Locate the cell with the specified text and output its (x, y) center coordinate. 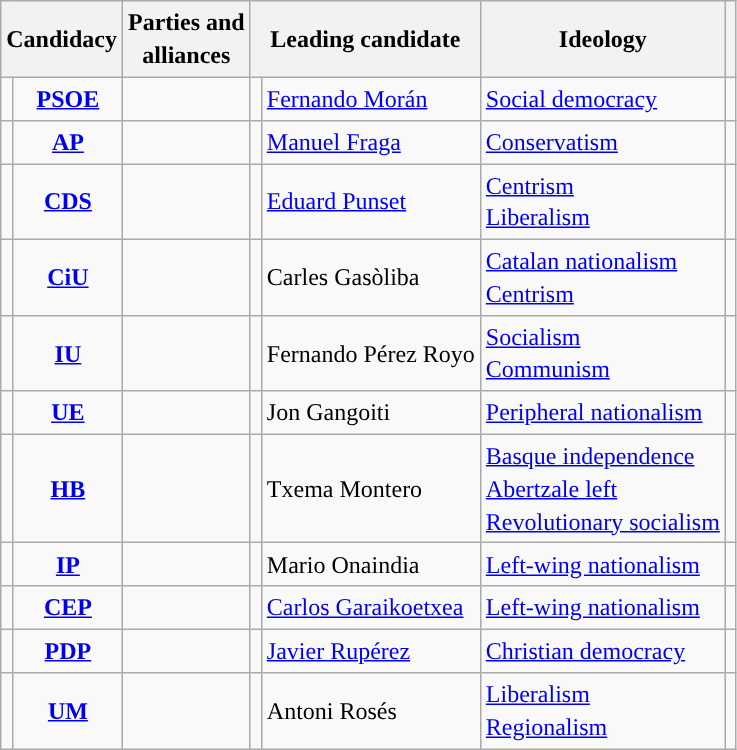
Peripheral nationalism (602, 412)
Txema Montero (370, 488)
CDS (68, 202)
IU (68, 353)
Antoni Rosés (370, 711)
UM (68, 711)
Carlos Garaikoetxea (370, 608)
Manuel Fraga (370, 142)
Social democracy (602, 98)
LiberalismRegionalism (602, 711)
Christian democracy (602, 652)
Basque independenceAbertzale leftRevolutionary socialism (602, 488)
SocialismCommunism (602, 353)
AP (68, 142)
Leading candidate (365, 39)
UE (68, 412)
Eduard Punset (370, 202)
Ideology (602, 39)
PDP (68, 652)
Parties andalliances (187, 39)
CentrismLiberalism (602, 202)
CiU (68, 277)
Javier Rupérez (370, 652)
Carles Gasòliba (370, 277)
Candidacy (62, 39)
Jon Gangoiti (370, 412)
Mario Onaindia (370, 564)
Fernando Morán (370, 98)
HB (68, 488)
CEP (68, 608)
PSOE (68, 98)
IP (68, 564)
Conservatism (602, 142)
Fernando Pérez Royo (370, 353)
Catalan nationalismCentrism (602, 277)
